Find where the given text appears and provide that cell's center as (X, Y) coordinate. 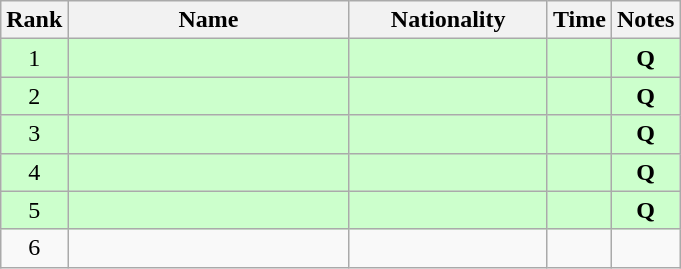
1 (34, 58)
Notes (645, 20)
4 (34, 172)
2 (34, 96)
Rank (34, 20)
Nationality (448, 20)
Time (579, 20)
Name (208, 20)
3 (34, 134)
5 (34, 210)
6 (34, 248)
